Return the [X, Y] coordinate for the center point of the cell that contains the specified text.  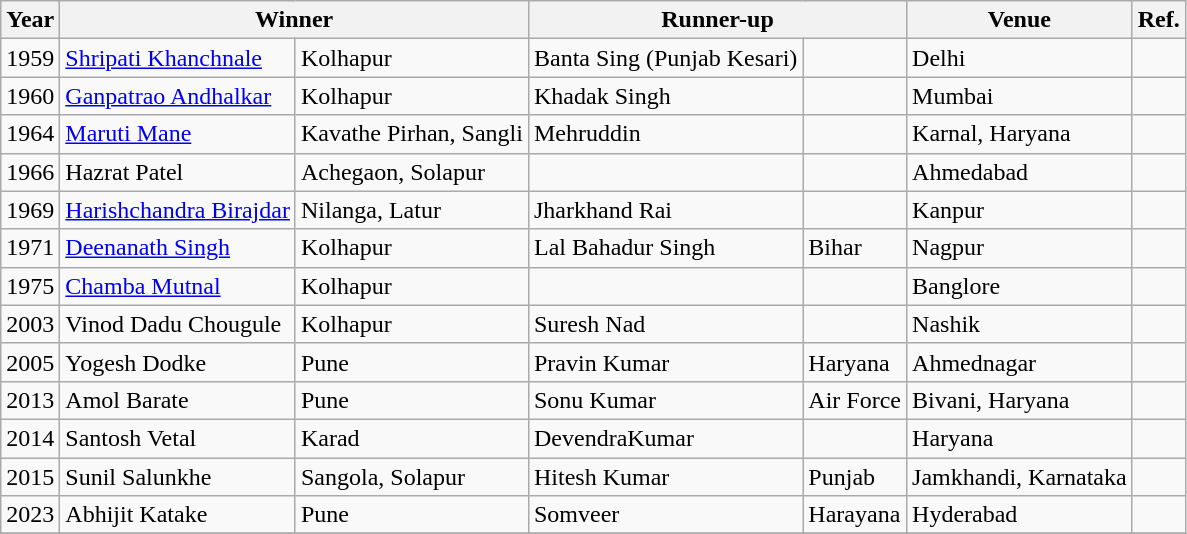
1960 [30, 96]
Hazrat Patel [178, 172]
Mumbai [1020, 96]
Vinod Dadu Chougule [178, 324]
Air Force [855, 400]
Year [30, 20]
Bivani, Haryana [1020, 400]
Somveer [665, 515]
2023 [30, 515]
1975 [30, 286]
DevendraKumar [665, 438]
Deenanath Singh [178, 248]
Santosh Vetal [178, 438]
Winner [294, 20]
Runner-up [717, 20]
Ahmednagar [1020, 362]
Ref. [1158, 20]
Chamba Mutnal [178, 286]
2015 [30, 477]
Bihar [855, 248]
Nilanga, Latur [412, 210]
Harishchandra Birajdar [178, 210]
Ahmedabad [1020, 172]
Ganpatrao Andhalkar [178, 96]
Delhi [1020, 58]
2005 [30, 362]
Nagpur [1020, 248]
Hyderabad [1020, 515]
Banglore [1020, 286]
Lal Bahadur Singh [665, 248]
Pravin Kumar [665, 362]
Sonu Kumar [665, 400]
2013 [30, 400]
Amol Barate [178, 400]
Yogesh Dodke [178, 362]
Hitesh Kumar [665, 477]
Mehruddin [665, 134]
Kavathe Pirhan, Sangli [412, 134]
Jamkhandi, Karnataka [1020, 477]
Kanpur [1020, 210]
Abhijit Katake [178, 515]
1969 [30, 210]
Shripati Khanchnale [178, 58]
Karnal, Haryana [1020, 134]
Achegaon, Solapur [412, 172]
1964 [30, 134]
Venue [1020, 20]
Sangola, Solapur [412, 477]
1959 [30, 58]
2014 [30, 438]
Khadak Singh [665, 96]
Sunil Salunkhe [178, 477]
Punjab [855, 477]
1966 [30, 172]
Suresh Nad [665, 324]
1971 [30, 248]
2003 [30, 324]
Maruti Mane [178, 134]
Jharkhand Rai [665, 210]
Banta Sing (Punjab Kesari) [665, 58]
Nashik [1020, 324]
Karad [412, 438]
Harayana [855, 515]
